Return the (x, y) coordinate for the center point of the cell that contains the specified text.  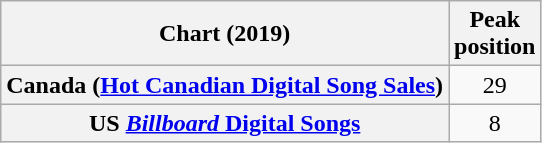
Chart (2019) (225, 34)
Canada (Hot Canadian Digital Song Sales) (225, 85)
US Billboard Digital Songs (225, 123)
8 (495, 123)
Peakposition (495, 34)
29 (495, 85)
